Detect which cell encompasses the target text, then output its (x, y) center coordinate. 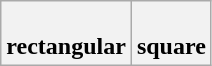
square (171, 34)
rectangular (66, 34)
